Output the (x, y) coordinate of the center of the cell containing the given text.  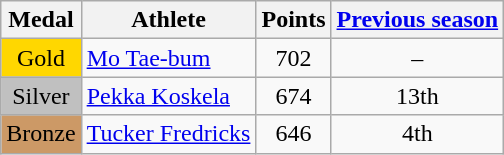
Silver (41, 96)
– (418, 58)
Mo Tae-bum (168, 58)
Athlete (168, 20)
702 (294, 58)
Previous season (418, 20)
Gold (41, 58)
674 (294, 96)
13th (418, 96)
Pekka Koskela (168, 96)
Points (294, 20)
Tucker Fredricks (168, 134)
646 (294, 134)
Bronze (41, 134)
4th (418, 134)
Medal (41, 20)
